From the cell containing the given text, extract its center point as (X, Y) coordinate. 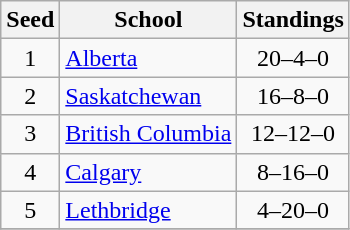
1 (30, 58)
Alberta (148, 58)
Standings (293, 20)
Saskatchewan (148, 96)
Calgary (148, 172)
3 (30, 134)
School (148, 20)
4–20–0 (293, 210)
4 (30, 172)
2 (30, 96)
8–16–0 (293, 172)
5 (30, 210)
Lethbridge (148, 210)
12–12–0 (293, 134)
Seed (30, 20)
20–4–0 (293, 58)
16–8–0 (293, 96)
British Columbia (148, 134)
